Output the [X, Y] coordinate of the center of the cell containing the given text.  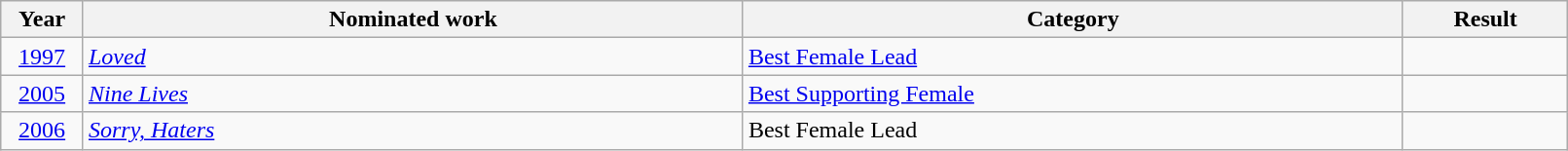
Loved [413, 57]
Sorry, Haters [413, 131]
2006 [43, 131]
1997 [43, 57]
Result [1485, 19]
Nominated work [413, 19]
2005 [43, 94]
Year [43, 19]
Category [1073, 19]
Best Supporting Female [1073, 94]
Nine Lives [413, 94]
